Capture the cell that displays the provided text and extract its (X, Y) central coordinate. 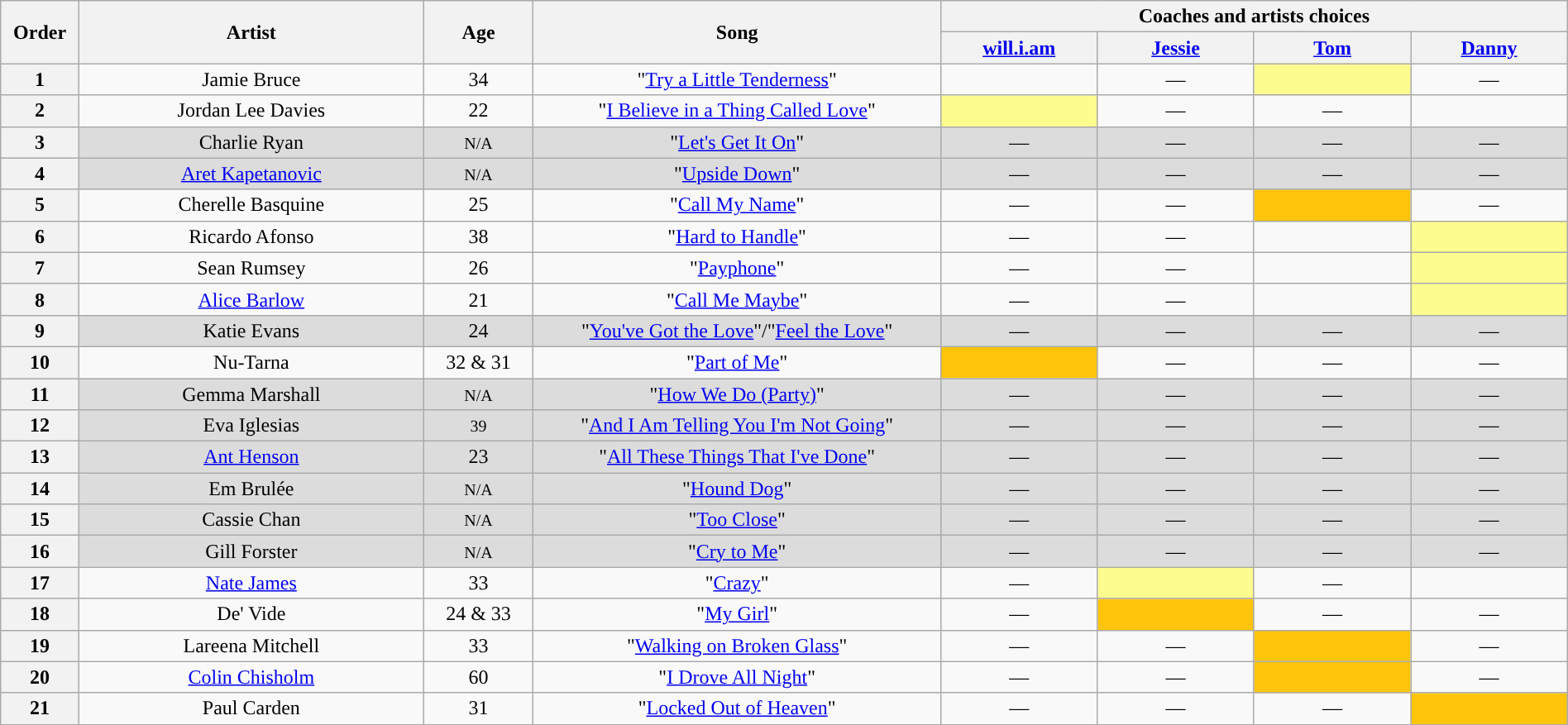
Nate James (251, 583)
9 (40, 331)
Danny (1489, 48)
19 (40, 646)
2 (40, 111)
"Hard to Handle" (738, 236)
6 (40, 236)
31 (478, 708)
"I Drove All Night" (738, 677)
Katie Evans (251, 331)
24 & 33 (478, 614)
Jessie (1176, 48)
"How We Do (Party)" (738, 394)
23 (478, 457)
7 (40, 268)
Tom (1331, 48)
1 (40, 79)
"Locked Out of Heaven" (738, 708)
will.i.am (1019, 48)
4 (40, 174)
16 (40, 551)
Song (738, 32)
Ant Henson (251, 457)
"Crazy" (738, 583)
"My Girl" (738, 614)
Lareena Mitchell (251, 646)
Coaches and artists choices (1254, 17)
"Upside Down" (738, 174)
Aret Kapetanovic (251, 174)
24 (478, 331)
"You've Got the Love"/"Feel the Love" (738, 331)
Nu-Tarna (251, 362)
"Walking on Broken Glass" (738, 646)
Jordan Lee Davies (251, 111)
18 (40, 614)
20 (40, 677)
Colin Chisholm (251, 677)
39 (478, 426)
Eva Iglesias (251, 426)
26 (478, 268)
Em Brulée (251, 489)
"Part of Me" (738, 362)
3 (40, 142)
De' Vide (251, 614)
"All These Things That I've Done" (738, 457)
38 (478, 236)
14 (40, 489)
15 (40, 520)
"Try a Little Tenderness" (738, 79)
"Let's Get It On" (738, 142)
Charlie Ryan (251, 142)
Age (478, 32)
12 (40, 426)
5 (40, 205)
Cassie Chan (251, 520)
Order (40, 32)
Ricardo Afonso (251, 236)
"Call My Name" (738, 205)
11 (40, 394)
"I Believe in a Thing Called Love" (738, 111)
Cherelle Basquine (251, 205)
17 (40, 583)
Jamie Bruce (251, 79)
"And I Am Telling You I'm Not Going" (738, 426)
"Cry to Me" (738, 551)
10 (40, 362)
60 (478, 677)
22 (478, 111)
"Call Me Maybe" (738, 299)
13 (40, 457)
Paul Carden (251, 708)
"Too Close" (738, 520)
Alice Barlow (251, 299)
"Hound Dog" (738, 489)
32 & 31 (478, 362)
34 (478, 79)
8 (40, 299)
Gemma Marshall (251, 394)
Artist (251, 32)
Sean Rumsey (251, 268)
"Payphone" (738, 268)
Gill Forster (251, 551)
25 (478, 205)
